Detect which cell encompasses the target text, then output its (x, y) center coordinate. 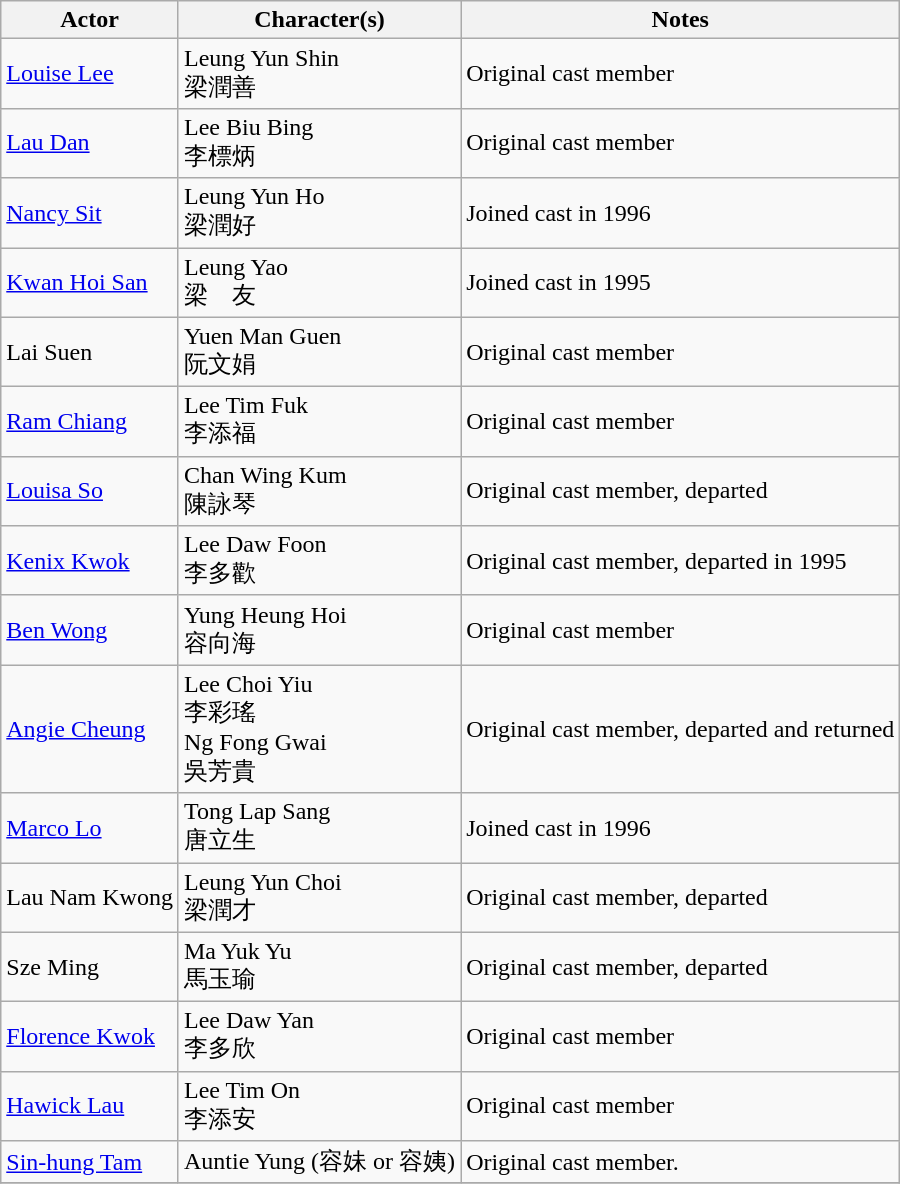
Nancy Sit (90, 213)
Chan Wing Kum 陳詠琴 (319, 491)
Original cast member, departed in 1995 (680, 561)
Original cast member, departed and returned (680, 729)
Original cast member. (680, 1162)
Ben Wong (90, 630)
Lee Tim On 李添安 (319, 1106)
Leung Yao 梁 友 (319, 283)
Florence Kwok (90, 1037)
Marco Lo (90, 828)
Kwan Hoi San (90, 283)
Ma Yuk Yu 馬玉瑜 (319, 967)
Yung Heung Hoi 容向海 (319, 630)
Angie Cheung (90, 729)
Lee Daw Yan 李多欣 (319, 1037)
Louise Lee (90, 74)
Louisa So (90, 491)
Character(s) (319, 20)
Sze Ming (90, 967)
Auntie Yung (容妹 or 容姨) (319, 1162)
Ram Chiang (90, 422)
Lee Choi Yiu 李彩瑤Ng Fong Gwai 吳芳貴 (319, 729)
Yuen Man Guen 阮文娟 (319, 352)
Joined cast in 1995 (680, 283)
Kenix Kwok (90, 561)
Sin-hung Tam (90, 1162)
Lau Dan (90, 143)
Lee Biu Bing 李標炳 (319, 143)
Actor (90, 20)
Lau Nam Kwong (90, 897)
Leung Yun Shin 梁潤善 (319, 74)
Hawick Lau (90, 1106)
Lee Daw Foon 李多歡 (319, 561)
Lee Tim Fuk 李添福 (319, 422)
Notes (680, 20)
Leung Yun Choi 梁潤才 (319, 897)
Tong Lap Sang 唐立生 (319, 828)
Leung Yun Ho 梁潤好 (319, 213)
Lai Suen (90, 352)
